Capture the cell that displays the provided text and extract its [x, y] central coordinate. 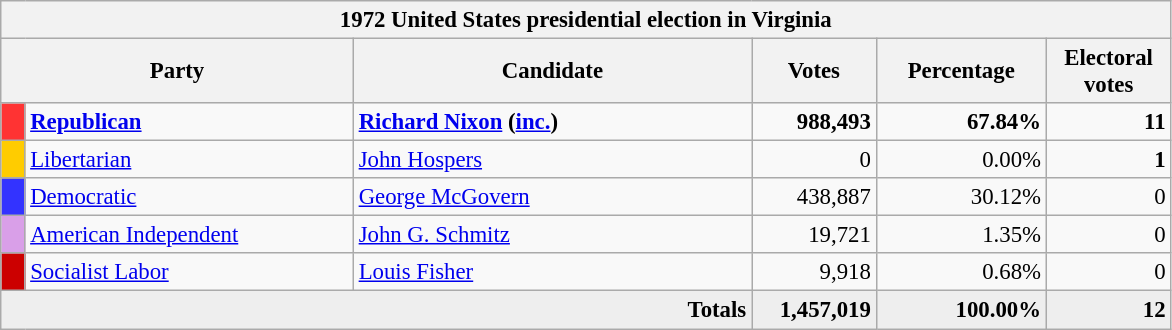
Socialist Labor [189, 273]
John G. Schmitz [552, 235]
12 [1108, 310]
Electoral votes [1108, 72]
1,457,019 [814, 310]
Republican [189, 122]
0.00% [961, 160]
Candidate [552, 72]
19,721 [814, 235]
11 [1108, 122]
988,493 [814, 122]
100.00% [961, 310]
30.12% [961, 197]
Louis Fisher [552, 273]
9,918 [814, 273]
John Hospers [552, 160]
1 [1108, 160]
Democratic [189, 197]
Percentage [961, 72]
American Independent [189, 235]
Votes [814, 72]
67.84% [961, 122]
Totals [376, 310]
438,887 [814, 197]
0.68% [961, 273]
George McGovern [552, 197]
Party [178, 72]
Libertarian [189, 160]
Richard Nixon (inc.) [552, 122]
1972 United States presidential election in Virginia [586, 20]
1.35% [961, 235]
